Return (X, Y) of the center of cell containing provided text 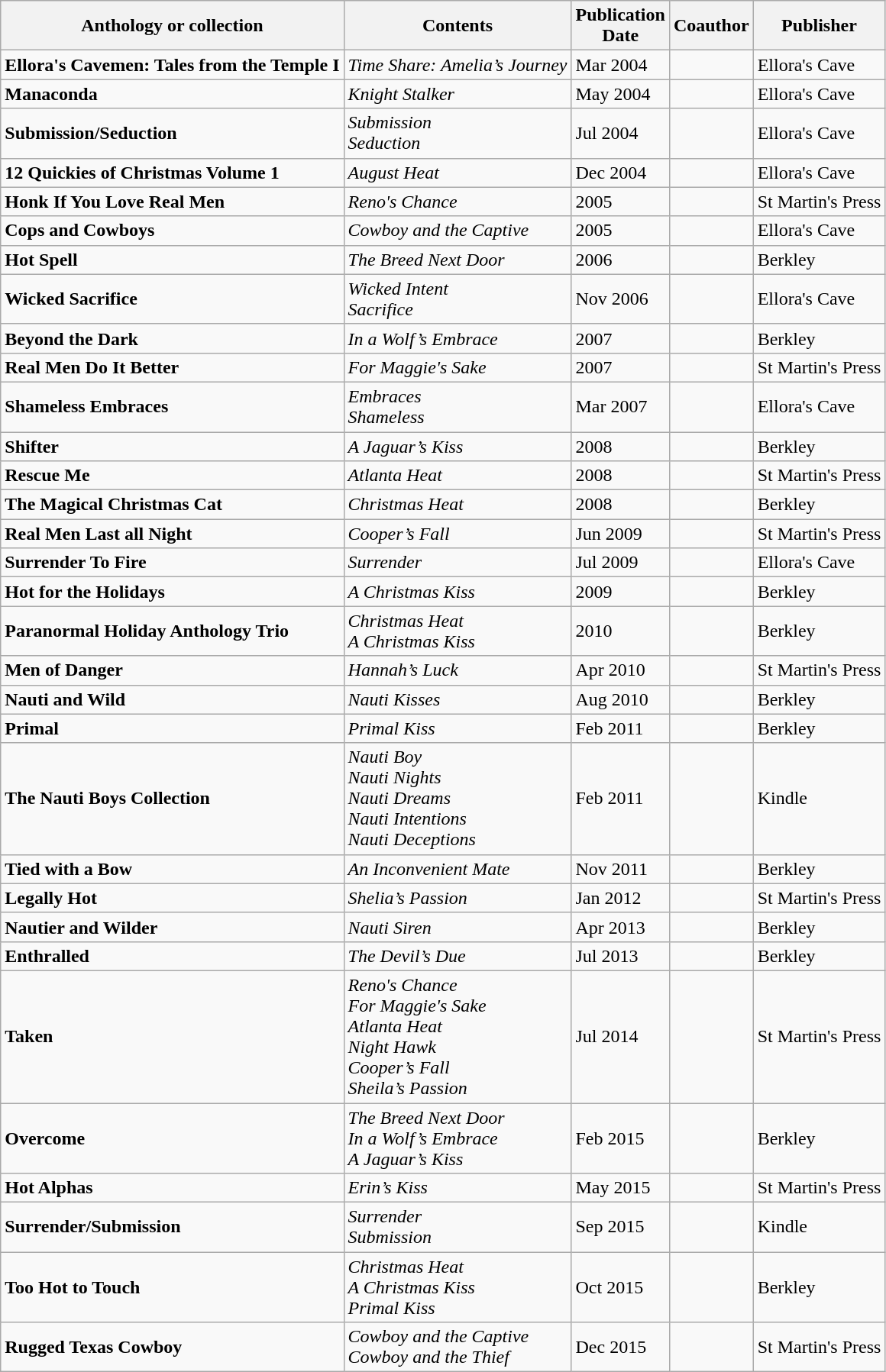
Jan 2012 (620, 898)
Submission/Seduction (173, 133)
PublicationDate (620, 26)
Erin’s Kiss (458, 1188)
Oct 2015 (620, 1287)
Legally Hot (173, 898)
Jul 2014 (620, 1037)
Cooper’s Fall (458, 534)
The Breed Next DoorIn a Wolf’s EmbraceA Jaguar’s Kiss (458, 1138)
Tied with a Bow (173, 869)
SurrenderSubmission (458, 1228)
Jul 2009 (620, 563)
A Christmas Kiss (458, 592)
Mar 2007 (620, 406)
2010 (620, 631)
Atlanta Heat (458, 476)
Hot for the Holidays (173, 592)
In a Wolf’s Embrace (458, 338)
2006 (620, 260)
Jul 2013 (620, 956)
Men of Danger (173, 670)
Shelia’s Passion (458, 898)
EmbracesShameless (458, 406)
Primal (173, 728)
Apr 2010 (620, 670)
Wicked IntentSacrifice (458, 299)
Real Men Do It Better (173, 367)
The Magical Christmas Cat (173, 505)
The Nauti Boys Collection (173, 799)
SubmissionSeduction (458, 133)
For Maggie's Sake (458, 367)
Too Hot to Touch (173, 1287)
Rescue Me (173, 476)
A Jaguar’s Kiss (458, 447)
Taken (173, 1037)
Coauthor (711, 26)
Honk If You Love Real Men (173, 202)
May 2004 (620, 94)
Wicked Sacrifice (173, 299)
August Heat (458, 173)
Hot Alphas (173, 1188)
Shifter (173, 447)
Hannah’s Luck (458, 670)
Paranormal Holiday Anthology Trio (173, 631)
Manaconda (173, 94)
The Devil’s Due (458, 956)
Apr 2013 (620, 927)
Enthralled (173, 956)
Surrender/Submission (173, 1228)
Real Men Last all Night (173, 534)
Rugged Texas Cowboy (173, 1347)
An Inconvenient Mate (458, 869)
Jun 2009 (620, 534)
Primal Kiss (458, 728)
Cowboy and the CaptiveCowboy and the Thief (458, 1347)
Nov 2011 (620, 869)
Shameless Embraces (173, 406)
Anthology or collection (173, 26)
The Breed Next Door (458, 260)
Dec 2004 (620, 173)
Mar 2004 (620, 65)
Nauti and Wild (173, 699)
Publisher (819, 26)
Nauti BoyNauti NightsNauti DreamsNauti IntentionsNauti Deceptions (458, 799)
Christmas HeatA Christmas KissPrimal Kiss (458, 1287)
Time Share: Amelia’s Journey (458, 65)
Nauti Kisses (458, 699)
Nautier and Wilder (173, 927)
Nov 2006 (620, 299)
Ellora's Cavemen: Tales from the Temple I (173, 65)
Cops and Cowboys (173, 231)
12 Quickies of Christmas Volume 1 (173, 173)
Reno's Chance (458, 202)
Knight Stalker (458, 94)
Dec 2015 (620, 1347)
2009 (620, 592)
Feb 2015 (620, 1138)
Reno's ChanceFor Maggie's SakeAtlanta HeatNight HawkCooper’s FallSheila’s Passion (458, 1037)
Sep 2015 (620, 1228)
Overcome (173, 1138)
Christmas HeatA Christmas Kiss (458, 631)
Christmas Heat (458, 505)
May 2015 (620, 1188)
Beyond the Dark (173, 338)
Nauti Siren (458, 927)
Aug 2010 (620, 699)
Cowboy and the Captive (458, 231)
Surrender To Fire (173, 563)
Hot Spell (173, 260)
Surrender (458, 563)
Jul 2004 (620, 133)
Contents (458, 26)
